Provide the (x, y) coordinate of the cell's center where the given text is located.  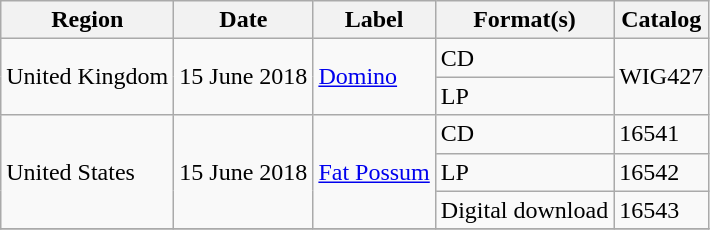
Format(s) (524, 20)
WIG427 (662, 77)
United States (88, 172)
Fat Possum (374, 172)
16542 (662, 172)
Domino (374, 77)
16541 (662, 134)
Digital download (524, 210)
United Kingdom (88, 77)
Region (88, 20)
Date (244, 20)
Label (374, 20)
16543 (662, 210)
Catalog (662, 20)
